Find where the given text appears and provide that cell's center as (X, Y) coordinate. 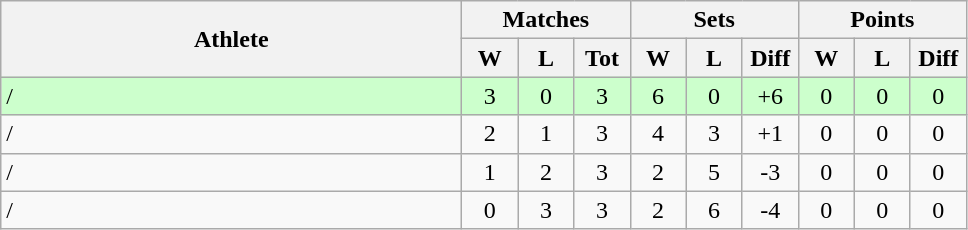
Matches (546, 20)
Athlete (232, 39)
+1 (770, 134)
5 (714, 172)
Points (882, 20)
4 (658, 134)
-4 (770, 210)
Tot (602, 58)
Sets (714, 20)
+6 (770, 96)
-3 (770, 172)
